Determine the [x, y] coordinate at the center of the cell enclosing the given text.  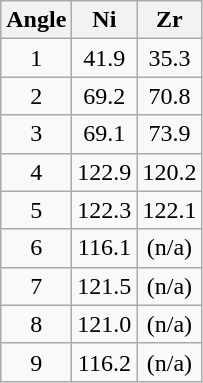
122.3 [104, 210]
9 [36, 362]
122.9 [104, 172]
121.5 [104, 286]
8 [36, 324]
73.9 [170, 134]
5 [36, 210]
1 [36, 58]
7 [36, 286]
4 [36, 172]
2 [36, 96]
Ni [104, 20]
Angle [36, 20]
122.1 [170, 210]
6 [36, 248]
116.2 [104, 362]
35.3 [170, 58]
70.8 [170, 96]
69.2 [104, 96]
120.2 [170, 172]
3 [36, 134]
Zr [170, 20]
116.1 [104, 248]
41.9 [104, 58]
121.0 [104, 324]
69.1 [104, 134]
